Provide the (x, y) coordinate of the cell's center where the given text is located.  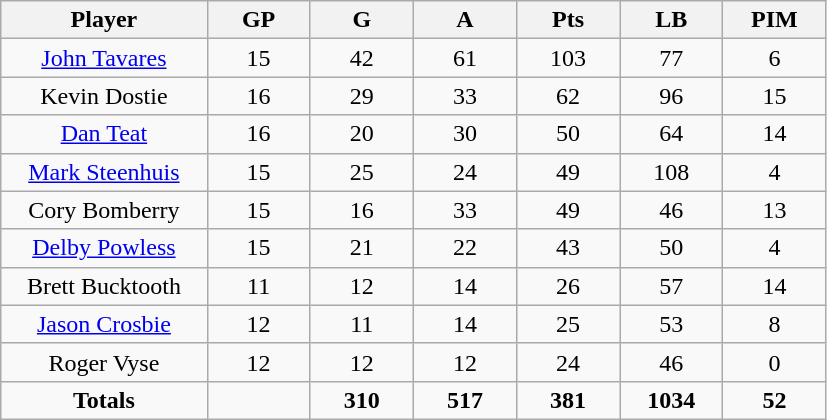
Brett Bucktooth (104, 286)
77 (672, 58)
26 (568, 286)
LB (672, 20)
96 (672, 96)
29 (362, 96)
1034 (672, 400)
Cory Bomberry (104, 210)
0 (774, 362)
Dan Teat (104, 134)
Roger Vyse (104, 362)
53 (672, 324)
Jason Crosbie (104, 324)
Pts (568, 20)
Delby Powless (104, 248)
Kevin Dostie (104, 96)
20 (362, 134)
22 (464, 248)
517 (464, 400)
30 (464, 134)
6 (774, 58)
8 (774, 324)
108 (672, 172)
Totals (104, 400)
Mark Steenhuis (104, 172)
John Tavares (104, 58)
52 (774, 400)
21 (362, 248)
G (362, 20)
Player (104, 20)
57 (672, 286)
310 (362, 400)
62 (568, 96)
42 (362, 58)
GP (258, 20)
103 (568, 58)
A (464, 20)
PIM (774, 20)
64 (672, 134)
61 (464, 58)
43 (568, 248)
13 (774, 210)
381 (568, 400)
